Output the [X, Y] coordinate of the center of the cell containing the given text.  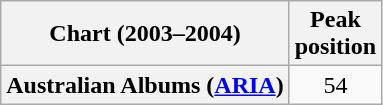
Peakposition [335, 34]
Chart (2003–2004) [145, 34]
Australian Albums (ARIA) [145, 85]
54 [335, 85]
